Provide the [x, y] coordinate of the cell's center where the given text is located.  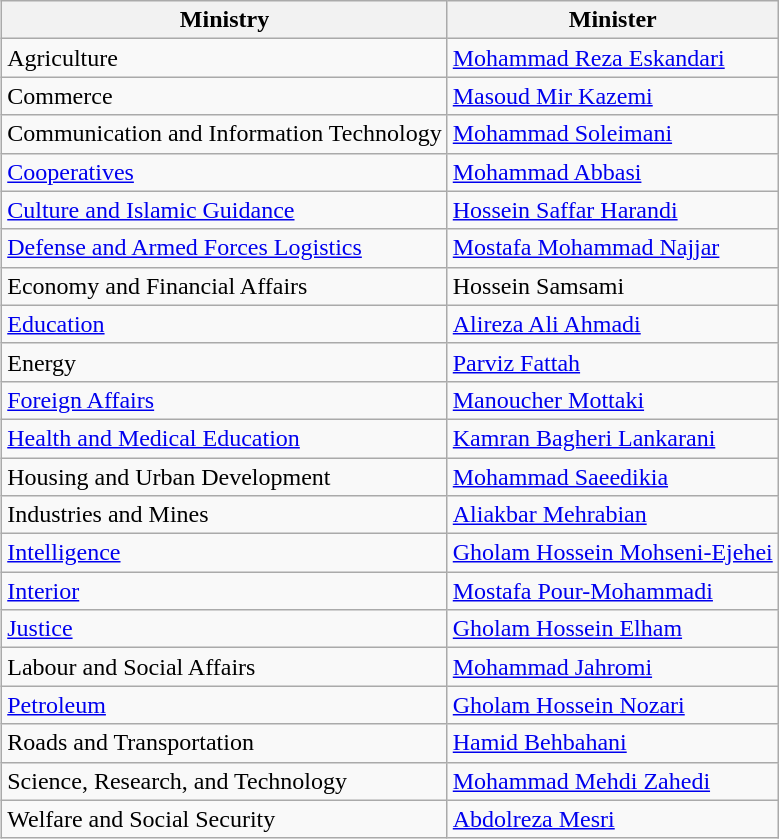
Energy [225, 362]
Kamran Bagheri Lankarani [612, 438]
Gholam Hossein Nozari [612, 705]
Commerce [225, 96]
Science, Research, and Technology [225, 781]
Cooperatives [225, 172]
Housing and Urban Development [225, 477]
Intelligence [225, 553]
Mostafa Pour-Mohammadi [612, 591]
Ministry [225, 20]
Welfare and Social Security [225, 819]
Economy and Financial Affairs [225, 286]
Labour and Social Affairs [225, 667]
Industries and Mines [225, 515]
Foreign Affairs [225, 400]
Communication and Information Technology [225, 134]
Hossein Samsami [612, 286]
Manoucher Mottaki [612, 400]
Abdolreza Mesri [612, 819]
Parviz Fattah [612, 362]
Mohammad Soleimani [612, 134]
Aliakbar Mehrabian [612, 515]
Mohammad Mehdi Zahedi [612, 781]
Hamid Behbahani [612, 743]
Education [225, 324]
Justice [225, 629]
Mohammad Reza Eskandari [612, 58]
Mohammad Abbasi [612, 172]
Interior [225, 591]
Health and Medical Education [225, 438]
Petroleum [225, 705]
Mohammad Jahromi [612, 667]
Culture and Islamic Guidance [225, 210]
Minister [612, 20]
Roads and Transportation [225, 743]
Agriculture [225, 58]
Defense and Armed Forces Logistics [225, 248]
Mohammad Saeedikia [612, 477]
Gholam Hossein Elham [612, 629]
Alireza Ali Ahmadi [612, 324]
Hossein Saffar Harandi [612, 210]
Mostafa Mohammad Najjar [612, 248]
Masoud Mir Kazemi [612, 96]
Gholam Hossein Mohseni-Ejehei [612, 553]
